Pinpoint the cell where the given text exists, returning its [x, y] midpoint coordinate. 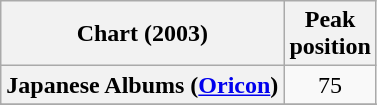
Japanese Albums (Oricon) [142, 85]
Chart (2003) [142, 34]
75 [330, 85]
Peakposition [330, 34]
